Detect which cell encompasses the target text, then output its [X, Y] center coordinate. 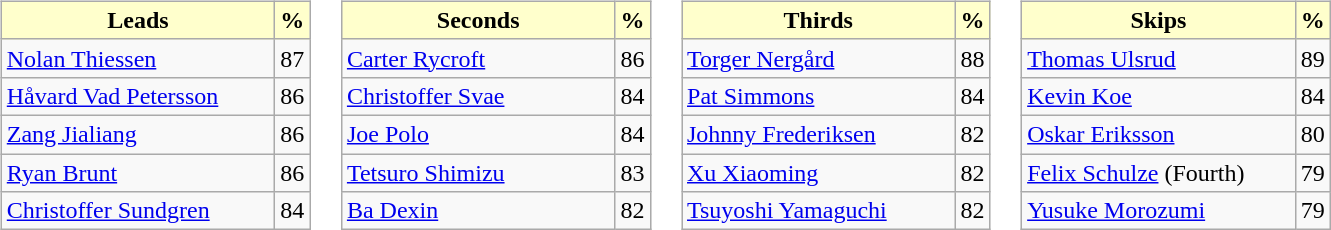
Tetsuro Shimizu [478, 173]
80 [1312, 134]
Pat Simmons [819, 96]
Johnny Frederiksen [819, 134]
Kevin Koe [1159, 96]
Nolan Thiessen [138, 58]
Leads [138, 20]
Ba Dexin [478, 211]
Oskar Eriksson [1159, 134]
Thomas Ulsrud [1159, 58]
83 [632, 173]
Skips [1159, 20]
Xu Xiaoming [819, 173]
87 [292, 58]
89 [1312, 58]
Carter Rycroft [478, 58]
Ryan Brunt [138, 173]
Torger Nergård [819, 58]
88 [972, 58]
Felix Schulze (Fourth) [1159, 173]
Seconds [478, 20]
Thirds [819, 20]
Tsuyoshi Yamaguchi [819, 211]
Zang Jialiang [138, 134]
Christoffer Svae [478, 96]
Joe Polo [478, 134]
Christoffer Sundgren [138, 211]
Yusuke Morozumi [1159, 211]
Håvard Vad Petersson [138, 96]
